Locate the cell with the specified text and output its [X, Y] center coordinate. 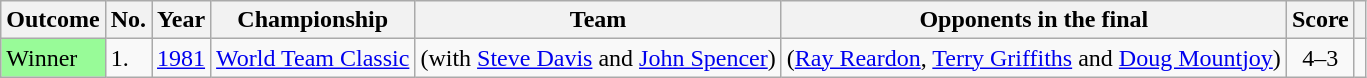
1981 [182, 58]
Score [1320, 20]
Team [598, 20]
1. [128, 58]
Championship [313, 20]
Opponents in the final [1034, 20]
Winner [53, 58]
4–3 [1320, 58]
No. [128, 20]
Year [182, 20]
(with Steve Davis and John Spencer) [598, 58]
Outcome [53, 20]
(Ray Reardon, Terry Griffiths and Doug Mountjoy) [1034, 58]
World Team Classic [313, 58]
